From the cell containing the given text, extract its center point as (x, y) coordinate. 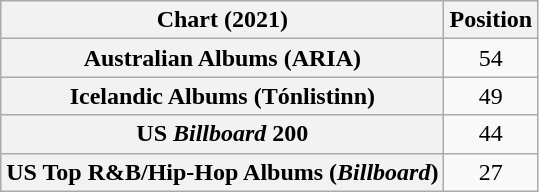
Icelandic Albums (Tónlistinn) (222, 96)
44 (491, 134)
54 (491, 58)
Position (491, 20)
US Top R&B/Hip-Hop Albums (Billboard) (222, 172)
Chart (2021) (222, 20)
Australian Albums (ARIA) (222, 58)
US Billboard 200 (222, 134)
49 (491, 96)
27 (491, 172)
